Search for the cell housing the specified text and yield its [X, Y] center coordinate. 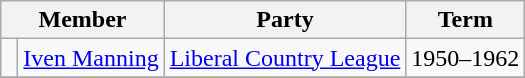
Member [82, 20]
Term [466, 20]
Liberal Country League [285, 58]
Party [285, 20]
Iven Manning [91, 58]
1950–1962 [466, 58]
